Output the [X, Y] coordinate of the center of the cell containing the given text.  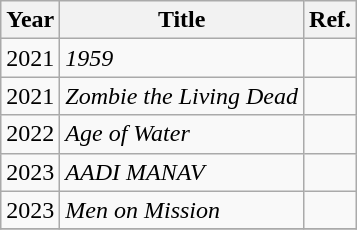
Ref. [330, 20]
Year [30, 20]
AADI MANAV [182, 172]
1959 [182, 58]
Title [182, 20]
2022 [30, 134]
Age of Water [182, 134]
Men on Mission [182, 210]
Zombie the Living Dead [182, 96]
